Find where the given text appears and provide that cell's center as (x, y) coordinate. 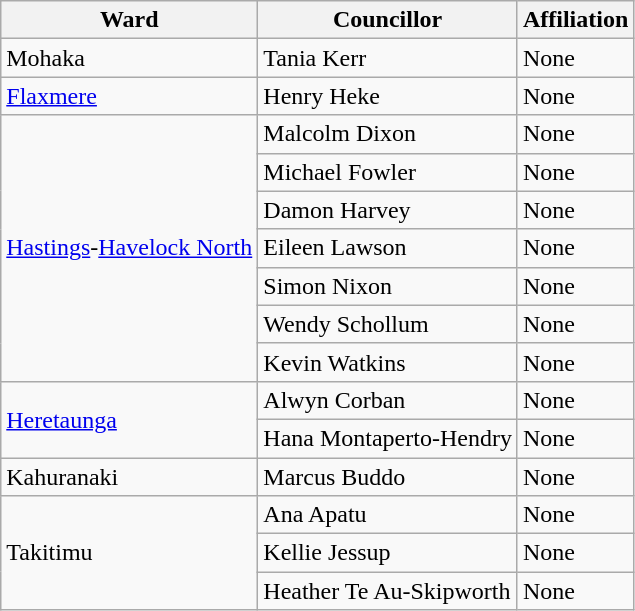
Marcus Buddo (388, 477)
Councillor (388, 20)
Damon Harvey (388, 210)
Hastings-Havelock North (130, 248)
Wendy Schollum (388, 324)
Kahuranaki (130, 477)
Eileen Lawson (388, 248)
Affiliation (575, 20)
Simon Nixon (388, 286)
Ward (130, 20)
Heather Te Au-Skipworth (388, 591)
Tania Kerr (388, 58)
Heretaunga (130, 419)
Mohaka (130, 58)
Hana Montaperto-Hendry (388, 438)
Kevin Watkins (388, 362)
Alwyn Corban (388, 400)
Ana Apatu (388, 515)
Michael Fowler (388, 172)
Takitimu (130, 553)
Kellie Jessup (388, 553)
Henry Heke (388, 96)
Malcolm Dixon (388, 134)
Flaxmere (130, 96)
